Detect which cell encompasses the target text, then output its (X, Y) center coordinate. 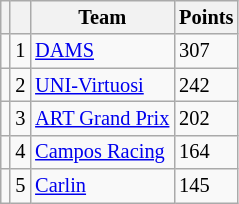
1 (20, 51)
ART Grand Prix (102, 118)
307 (206, 51)
Team (102, 17)
2 (20, 85)
3 (20, 118)
145 (206, 186)
UNI-Virtuosi (102, 85)
Campos Racing (102, 152)
DAMS (102, 51)
164 (206, 152)
Points (206, 17)
Carlin (102, 186)
4 (20, 152)
242 (206, 85)
5 (20, 186)
202 (206, 118)
